From the cell containing the given text, extract its center point as [x, y] coordinate. 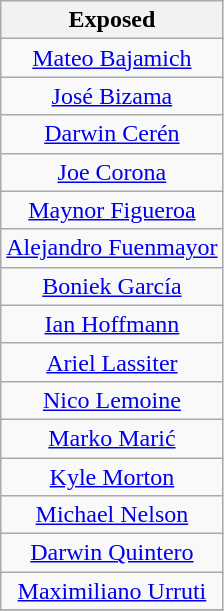
Darwin Quintero [112, 553]
Ian Hoffmann [112, 324]
Maynor Figueroa [112, 210]
Kyle Morton [112, 477]
Joe Corona [112, 172]
Maximiliano Urruti [112, 591]
Nico Lemoine [112, 400]
Exposed [112, 20]
José Bizama [112, 96]
Mateo Bajamich [112, 58]
Marko Marić [112, 438]
Alejandro Fuenmayor [112, 248]
Darwin Cerén [112, 134]
Ariel Lassiter [112, 362]
Boniek García [112, 286]
Michael Nelson [112, 515]
